Determine the [x, y] coordinate at the center of the cell enclosing the given text.  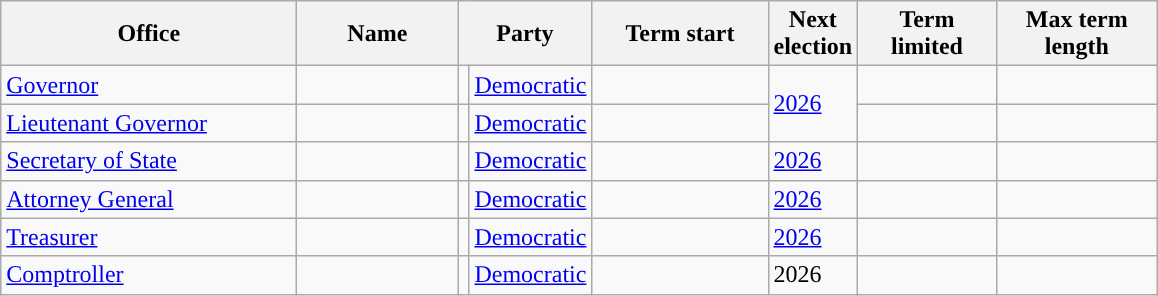
Lieutenant Governor [149, 123]
Term start [680, 34]
Comptroller [149, 275]
Attorney General [149, 199]
Term limited [928, 34]
Party [525, 34]
Secretary of State [149, 161]
Office [149, 34]
Name [378, 34]
Governor [149, 85]
Next election [813, 34]
Treasurer [149, 237]
Max term length [1076, 34]
